Return (X, Y) of the center of cell containing provided text 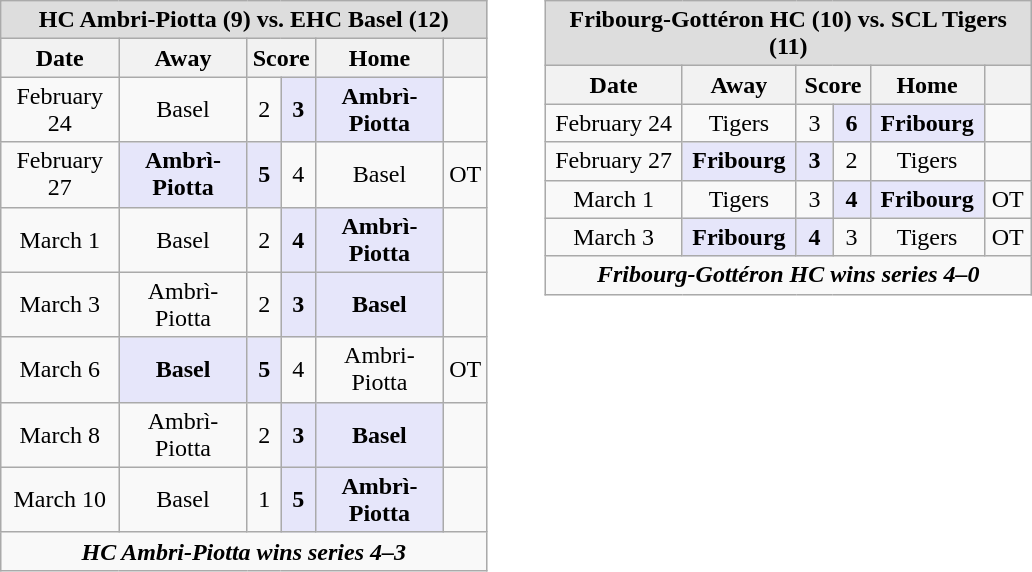
March 10 (60, 500)
1 (264, 500)
March 6 (60, 370)
March 8 (60, 434)
Ambri-Piotta (379, 370)
Fribourg-Gottéron HC (10) vs. SCL Tigers (11) (788, 34)
HC Ambri-Piotta wins series 4–3 (244, 551)
HC Ambri-Piotta (9) vs. EHC Basel (12) (244, 20)
6 (852, 123)
Fribourg-Gottéron HC wins series 4–0 (788, 275)
